Identify which cell holds the provided text, then report its [x, y] central coordinate. 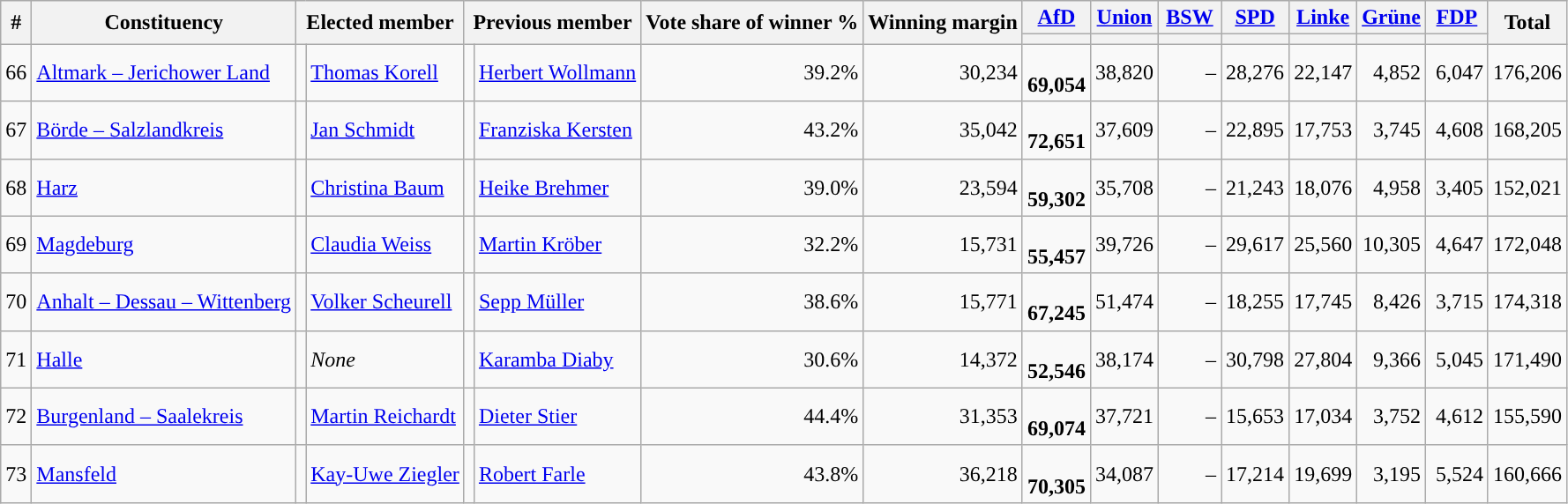
3,195 [1392, 474]
174,318 [1527, 301]
18,255 [1256, 301]
Altmark – Jerichower Land [164, 72]
14,372 [944, 359]
Anhalt – Dessau – Wittenberg [164, 301]
67 [16, 130]
38,174 [1124, 359]
73 [16, 474]
Grüne [1392, 18]
Herbert Wollmann [557, 72]
171,490 [1527, 359]
3,715 [1457, 301]
15,731 [944, 245]
Sepp Müller [557, 301]
43.8% [752, 474]
Börde – Salzlandkreis [164, 130]
5,045 [1457, 359]
Elected member [381, 23]
Volker Scheurell [385, 301]
10,305 [1392, 245]
Burgenland – Saalekreis [164, 416]
Mansfeld [164, 474]
9,366 [1392, 359]
155,590 [1527, 416]
69,054 [1057, 72]
172,048 [1527, 245]
38.6% [752, 301]
3,745 [1392, 130]
4,852 [1392, 72]
Union [1124, 18]
17,745 [1323, 301]
FDP [1457, 18]
21,243 [1256, 187]
Constituency [164, 23]
31,353 [944, 416]
51,474 [1124, 301]
Robert Farle [557, 474]
4,612 [1457, 416]
5,524 [1457, 474]
176,206 [1527, 72]
30,798 [1256, 359]
25,560 [1323, 245]
Claudia Weiss [385, 245]
44.4% [752, 416]
Martin Kröber [557, 245]
55,457 [1057, 245]
Linke [1323, 18]
29,617 [1256, 245]
35,708 [1124, 187]
Franziska Kersten [557, 130]
160,666 [1527, 474]
69,074 [1057, 416]
6,047 [1457, 72]
39,726 [1124, 245]
27,804 [1323, 359]
SPD [1256, 18]
18,076 [1323, 187]
3,405 [1457, 187]
8,426 [1392, 301]
28,276 [1256, 72]
17,214 [1256, 474]
Magdeburg [164, 245]
15,771 [944, 301]
4,608 [1457, 130]
30,234 [944, 72]
72 [16, 416]
Karamba Diaby [557, 359]
39.0% [752, 187]
Halle [164, 359]
70,305 [1057, 474]
168,205 [1527, 130]
39.2% [752, 72]
43.2% [752, 130]
32.2% [752, 245]
BSW [1189, 18]
Jan Schmidt [385, 130]
Previous member [552, 23]
4,647 [1457, 245]
Harz [164, 187]
Winning margin [944, 23]
22,895 [1256, 130]
152,021 [1527, 187]
23,594 [944, 187]
Kay-Uwe Ziegler [385, 474]
67,245 [1057, 301]
15,653 [1256, 416]
66 [16, 72]
30.6% [752, 359]
70 [16, 301]
37,609 [1124, 130]
52,546 [1057, 359]
68 [16, 187]
3,752 [1392, 416]
22,147 [1323, 72]
# [16, 23]
Total [1527, 23]
None [385, 359]
59,302 [1057, 187]
72,651 [1057, 130]
4,958 [1392, 187]
Martin Reichardt [385, 416]
Dieter Stier [557, 416]
19,699 [1323, 474]
Heike Brehmer [557, 187]
17,034 [1323, 416]
37,721 [1124, 416]
17,753 [1323, 130]
Vote share of winner % [752, 23]
34,087 [1124, 474]
AfD [1057, 18]
Christina Baum [385, 187]
36,218 [944, 474]
35,042 [944, 130]
69 [16, 245]
Thomas Korell [385, 72]
71 [16, 359]
38,820 [1124, 72]
